Pinpoint the cell where the given text exists, returning its (X, Y) midpoint coordinate. 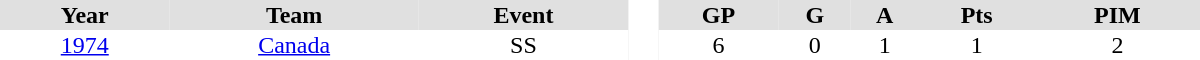
G (815, 15)
6 (718, 45)
Year (85, 15)
PIM (1118, 15)
2 (1118, 45)
GP (718, 15)
A (885, 15)
SS (524, 45)
Team (294, 15)
0 (815, 45)
Pts (976, 15)
Event (524, 15)
Canada (294, 45)
1974 (85, 45)
